Determine the [x, y] coordinate at the center of the cell enclosing the given text.  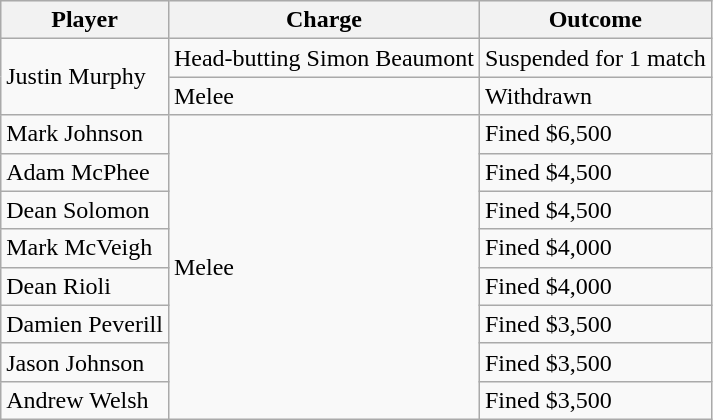
Player [85, 20]
Fined $6,500 [595, 134]
Suspended for 1 match [595, 58]
Adam McPhee [85, 172]
Damien Peverill [85, 324]
Withdrawn [595, 96]
Outcome [595, 20]
Justin Murphy [85, 77]
Dean Rioli [85, 286]
Andrew Welsh [85, 400]
Jason Johnson [85, 362]
Dean Solomon [85, 210]
Head-butting Simon Beaumont [324, 58]
Charge [324, 20]
Mark Johnson [85, 134]
Mark McVeigh [85, 248]
